Find where the given text appears and provide that cell's center as [X, Y] coordinate. 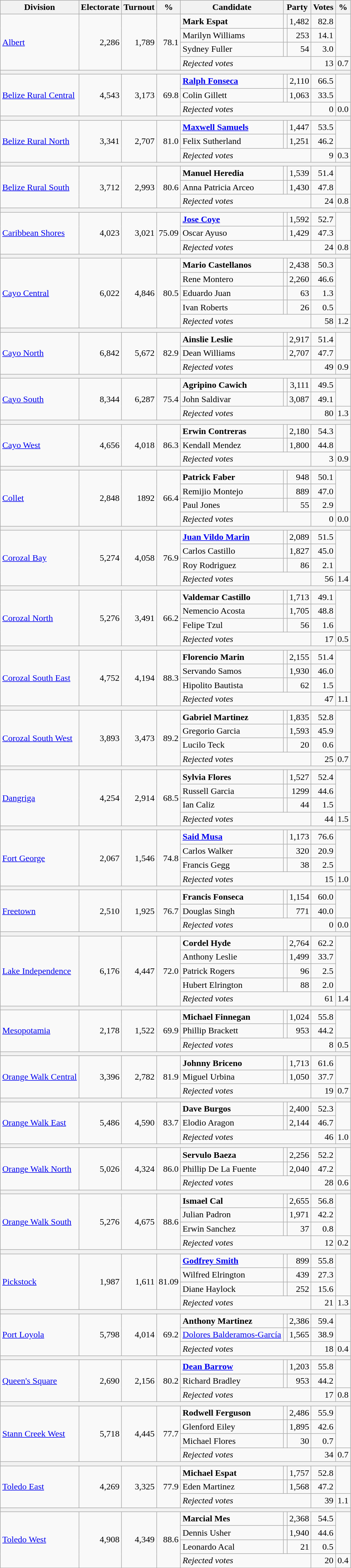
Richard Bradley [232, 1381]
1,050 [299, 1077]
74.8 [169, 858]
20.9 [323, 851]
Cayo North [40, 353]
1,930 [299, 671]
2,914 [139, 798]
Mark Espat [232, 21]
Sydney Fuller [232, 49]
54 [299, 49]
Cayo Central [40, 293]
88 [299, 985]
Eduardo Juan [232, 293]
2,067 [100, 858]
Maxwell Samuels [232, 127]
1,203 [299, 1367]
49 [323, 367]
2.9 [323, 505]
Leonardo Acal [232, 1547]
2,764 [299, 943]
Marilyn Williams [232, 35]
96 [299, 971]
Candidate [232, 7]
52.2 [323, 1155]
2,089 [299, 537]
55 [299, 505]
1,522 [139, 1031]
34 [323, 1455]
Marcial Mes [232, 1519]
5,672 [139, 353]
439 [299, 1275]
68.5 [169, 798]
Rodwell Ferguson [232, 1413]
66.2 [169, 618]
83.7 [169, 1123]
86.3 [169, 445]
4,324 [139, 1169]
Miguel Urbina [232, 1077]
Johnny Briceno [232, 1063]
4,445 [139, 1434]
52.7 [323, 219]
2,848 [100, 498]
81.09 [169, 1282]
47.8 [323, 187]
Ivan Roberts [232, 307]
26 [299, 307]
18 [323, 1349]
Port Loyola [40, 1335]
1,611 [139, 1282]
4,269 [100, 1487]
86.0 [169, 1169]
Dolores Balderamos-García [232, 1335]
Party [297, 7]
66.5 [323, 81]
Belize Rural North [40, 141]
2,286 [100, 42]
Carlos Walker [232, 851]
40.0 [323, 911]
252 [299, 1289]
48.8 [323, 611]
45.9 [323, 731]
2,917 [299, 339]
81.9 [169, 1077]
78.1 [169, 42]
Phillip De La Fuente [232, 1169]
Michael Finnegan [232, 1017]
Toledo West [40, 1540]
50.3 [323, 265]
Valdemar Castillo [232, 597]
2,386 [299, 1321]
4,447 [139, 971]
Corozal Bay [40, 558]
75.4 [169, 399]
Dave Burgos [232, 1109]
Colin Gillett [232, 95]
4,846 [139, 293]
80.5 [169, 293]
44.8 [323, 445]
Anthony Martinez [232, 1321]
Said Musa [232, 837]
Russell Garcia [232, 791]
3,325 [139, 1487]
899 [299, 1261]
Godfrey Smith [232, 1261]
Patrick Faber [232, 477]
Michael Espat [232, 1473]
55.9 [323, 1413]
61 [323, 999]
30 [299, 1441]
4,058 [139, 558]
1,447 [299, 127]
1,800 [299, 445]
Nemencio Acosta [232, 611]
Francis Gegg [232, 865]
2,655 [299, 1201]
2,110 [299, 81]
Dangriga [40, 798]
Julian Padron [232, 1215]
Fort George [40, 858]
2,368 [299, 1519]
27.3 [323, 1275]
59.4 [323, 1321]
2,156 [139, 1381]
82.8 [323, 21]
4,023 [100, 233]
3,087 [299, 399]
1,592 [299, 219]
Corozal South West [40, 738]
3.0 [323, 49]
Mesopotamia [40, 1031]
Hubert Elrington [232, 985]
88.3 [169, 678]
Carlos Castillo [232, 551]
5,486 [100, 1123]
Orange Walk South [40, 1222]
771 [299, 911]
Sylvia Flores [232, 777]
15 [323, 879]
47.0 [323, 491]
19 [323, 1091]
54.5 [323, 1519]
Michael Flores [232, 1441]
8,344 [100, 399]
5,718 [100, 1434]
37.7 [323, 1077]
2,486 [299, 1413]
Ismael Cal [232, 1201]
75.09 [169, 233]
Mario Castellanos [232, 265]
80 [323, 413]
80.2 [169, 1381]
37 [299, 1229]
61.6 [323, 1063]
46.6 [323, 279]
1,546 [139, 858]
Votes [323, 7]
3,712 [100, 187]
Orange Walk East [40, 1123]
6,022 [100, 293]
76.9 [169, 558]
Roy Rodriguez [232, 565]
Eden Martinez [232, 1487]
Division [40, 7]
Jose Coye [232, 219]
Felipe Tzul [232, 625]
Paul Jones [232, 505]
1,593 [299, 731]
33.5 [323, 95]
Albert [40, 42]
Phillip Brackett [232, 1031]
3 [323, 459]
2,260 [299, 279]
Anna Patricia Arceo [232, 187]
Caribbean Shores [40, 233]
3,893 [100, 738]
72.0 [169, 971]
60.0 [323, 897]
2.0 [323, 985]
Gregorio Garcia [232, 731]
0.3 [343, 155]
Corozal North [40, 618]
4,675 [139, 1222]
33.7 [323, 957]
Servando Samos [232, 671]
6,176 [100, 971]
13 [323, 63]
38.9 [323, 1335]
Corozal South East [40, 678]
Anthony Leslie [232, 957]
Kendall Mendez [232, 445]
John Saldivar [232, 399]
1,925 [139, 911]
5,798 [100, 1335]
1,063 [299, 95]
46.0 [323, 671]
1,154 [299, 897]
66.4 [169, 498]
5,274 [100, 558]
1299 [299, 791]
Queen's Square [40, 1381]
3,396 [100, 1077]
Felix Sutherland [232, 141]
56.8 [323, 1201]
52.3 [323, 1109]
2,510 [100, 911]
86 [299, 565]
2,040 [299, 1169]
76.6 [323, 837]
54.3 [323, 431]
Belize Rural Central [40, 95]
46.7 [323, 1123]
Erwin Contreras [232, 431]
Electorate [100, 7]
1,568 [299, 1487]
Oscar Ayuso [232, 233]
889 [299, 491]
Servulo Baeza [232, 1155]
1,895 [299, 1427]
1892 [139, 498]
Juan Vildo Marin [232, 537]
3,021 [139, 233]
1,757 [299, 1473]
2,400 [299, 1109]
39 [323, 1501]
1,539 [299, 173]
4,254 [100, 798]
320 [299, 851]
5,026 [100, 1169]
47 [323, 699]
1,499 [299, 957]
Cordel Hyde [232, 943]
Orange Walk Central [40, 1077]
1,429 [299, 233]
Lake Independence [40, 971]
4,018 [139, 445]
1,940 [299, 1533]
46.2 [323, 141]
Erwin Sanchez [232, 1229]
1,705 [299, 611]
Diane Haylock [232, 1289]
4,349 [139, 1540]
62 [299, 685]
Gabriel Martinez [232, 717]
2,144 [299, 1123]
1,173 [299, 837]
1,835 [299, 717]
42.2 [323, 1215]
1.6 [323, 625]
6,287 [139, 399]
82.9 [169, 353]
3,491 [139, 618]
2.1 [323, 565]
0.2 [343, 1243]
1,971 [299, 1215]
Elodio Aragon [232, 1123]
51.5 [323, 537]
25 [323, 759]
4,014 [139, 1335]
63 [299, 293]
Glenford Eiley [232, 1427]
Cayo West [40, 445]
9 [323, 155]
Manuel Heredia [232, 173]
3,341 [100, 141]
Turnout [139, 7]
Hipolito Bautista [232, 685]
4,908 [100, 1540]
77.9 [169, 1487]
4,590 [139, 1123]
Pickstock [40, 1282]
Toledo East [40, 1487]
Dean Williams [232, 353]
89.2 [169, 738]
4,543 [100, 95]
3,173 [139, 95]
2,782 [139, 1077]
2,993 [139, 187]
38 [299, 865]
77.7 [169, 1434]
Dennis Usher [232, 1533]
Patrick Rogers [232, 971]
80.6 [169, 187]
Freetown [40, 911]
8 [323, 1045]
Remijio Montejo [232, 491]
2,438 [299, 265]
Belize Rural South [40, 187]
6,842 [100, 353]
69.9 [169, 1031]
1,789 [139, 42]
52.4 [323, 777]
Collet [40, 498]
Stann Creek West [40, 1434]
Ian Caliz [232, 805]
12 [323, 1243]
4,194 [139, 678]
Wilfred Elrington [232, 1275]
Agripino Cawich [232, 385]
2,178 [100, 1031]
1,827 [299, 551]
76.7 [169, 911]
1,430 [299, 187]
62.2 [323, 943]
1,987 [100, 1282]
81.0 [169, 141]
28 [323, 1183]
Florencio Marin [232, 657]
15.6 [323, 1289]
Ralph Fonseca [232, 81]
58 [323, 321]
Douglas Singh [232, 911]
47.7 [323, 353]
1,527 [299, 777]
Ainslie Leslie [232, 339]
Lucilo Teck [232, 745]
Francis Fonseca [232, 897]
2,155 [299, 657]
3,111 [299, 385]
69.8 [169, 95]
4,752 [100, 678]
69.2 [169, 1335]
1,024 [299, 1017]
2,180 [299, 431]
3,473 [139, 738]
50.1 [323, 477]
948 [299, 477]
46 [323, 1137]
42.6 [323, 1427]
Dean Barrow [232, 1367]
2,256 [299, 1155]
14.1 [323, 35]
49.5 [323, 385]
2,690 [100, 1381]
1,482 [299, 21]
1,251 [299, 141]
Rene Montero [232, 279]
47.3 [323, 233]
253 [299, 35]
53.5 [323, 127]
4,656 [100, 445]
Cayo South [40, 399]
1,565 [299, 1335]
1.2 [343, 321]
45.0 [323, 551]
Orange Walk North [40, 1169]
